Provide the [X, Y] coordinate of the cell's center where the given text is located.  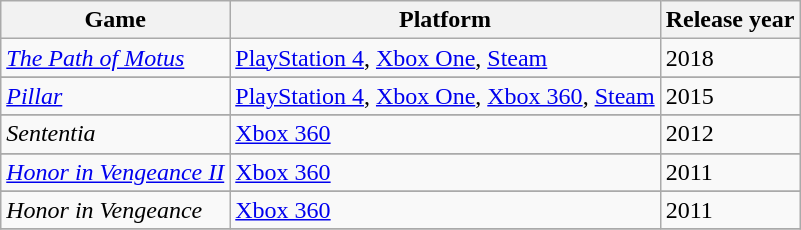
Release year [730, 20]
Game [116, 20]
The Path of Motus [116, 58]
2018 [730, 58]
Pillar [116, 96]
2015 [730, 96]
Honor in Vengeance II [116, 172]
PlayStation 4, Xbox One, Xbox 360, Steam [445, 96]
2012 [730, 134]
Platform [445, 20]
PlayStation 4, Xbox One, Steam [445, 58]
Sententia [116, 134]
Honor in Vengeance [116, 210]
